Return [x, y] of the center of cell containing provided text 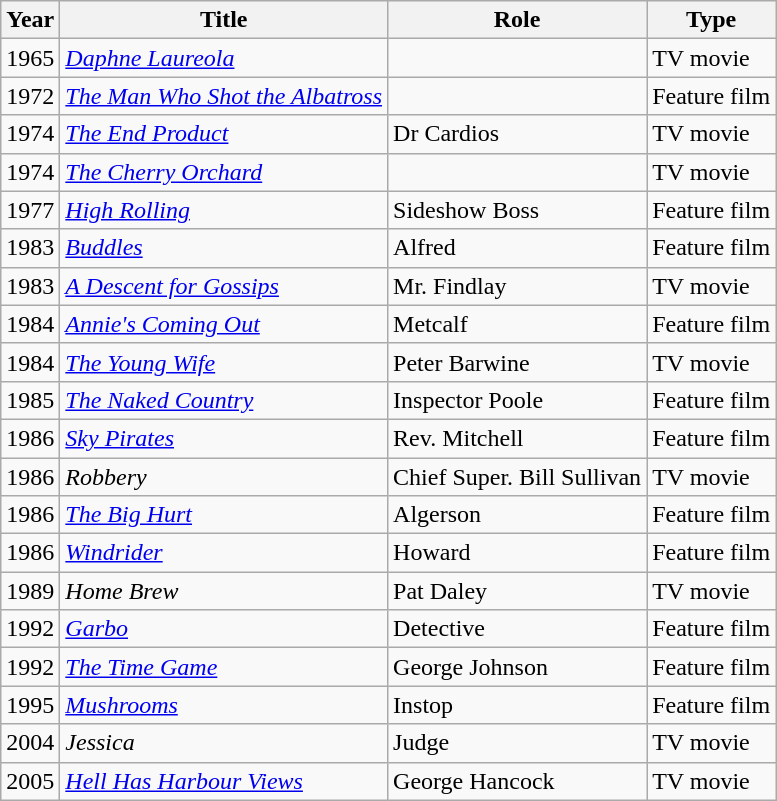
The Cherry Orchard [224, 172]
Pat Daley [518, 591]
Instop [518, 705]
The Time Game [224, 667]
Algerson [518, 515]
Type [712, 20]
1977 [30, 210]
High Rolling [224, 210]
Howard [518, 553]
Windrider [224, 553]
Sky Pirates [224, 438]
Sideshow Boss [518, 210]
2004 [30, 743]
The Young Wife [224, 362]
2005 [30, 781]
1985 [30, 400]
Role [518, 20]
Year [30, 20]
Robbery [224, 477]
The End Product [224, 134]
Judge [518, 743]
Jessica [224, 743]
Detective [518, 629]
Alfred [518, 248]
Daphne Laureola [224, 58]
The Big Hurt [224, 515]
Rev. Mitchell [518, 438]
The Man Who Shot the Albatross [224, 96]
1965 [30, 58]
Home Brew [224, 591]
Annie's Coming Out [224, 324]
1995 [30, 705]
George Johnson [518, 667]
George Hancock [518, 781]
Mr. Findlay [518, 286]
Chief Super. Bill Sullivan [518, 477]
Buddles [224, 248]
1989 [30, 591]
Metcalf [518, 324]
1972 [30, 96]
Mushrooms [224, 705]
The Naked Country [224, 400]
Garbo [224, 629]
Dr Cardios [518, 134]
Hell Has Harbour Views [224, 781]
Inspector Poole [518, 400]
Title [224, 20]
Peter Barwine [518, 362]
A Descent for Gossips [224, 286]
